Scan for the cell matching the given text and deliver its (x, y) coordinate at center. 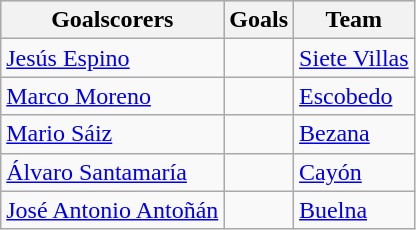
Bezana (354, 134)
Buelna (354, 210)
Escobedo (354, 96)
Goals (259, 20)
Álvaro Santamaría (112, 172)
Goalscorers (112, 20)
Jesús Espino (112, 58)
Team (354, 20)
Siete Villas (354, 58)
Mario Sáiz (112, 134)
Cayón (354, 172)
Marco Moreno (112, 96)
José Antonio Antoñán (112, 210)
